Determine the [X, Y] coordinate at the center of the cell enclosing the given text.  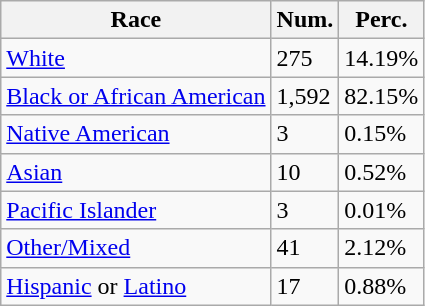
White [136, 58]
Asian [136, 172]
Pacific Islander [136, 210]
0.01% [382, 210]
1,592 [305, 96]
Num. [305, 20]
2.12% [382, 248]
Perc. [382, 20]
Race [136, 20]
Black or African American [136, 96]
0.15% [382, 134]
14.19% [382, 58]
41 [305, 248]
Other/Mixed [136, 248]
82.15% [382, 96]
Hispanic or Latino [136, 286]
Native American [136, 134]
10 [305, 172]
275 [305, 58]
0.88% [382, 286]
0.52% [382, 172]
17 [305, 286]
